For the text-containing cell, return its midpoint in [X, Y] coordinate format. 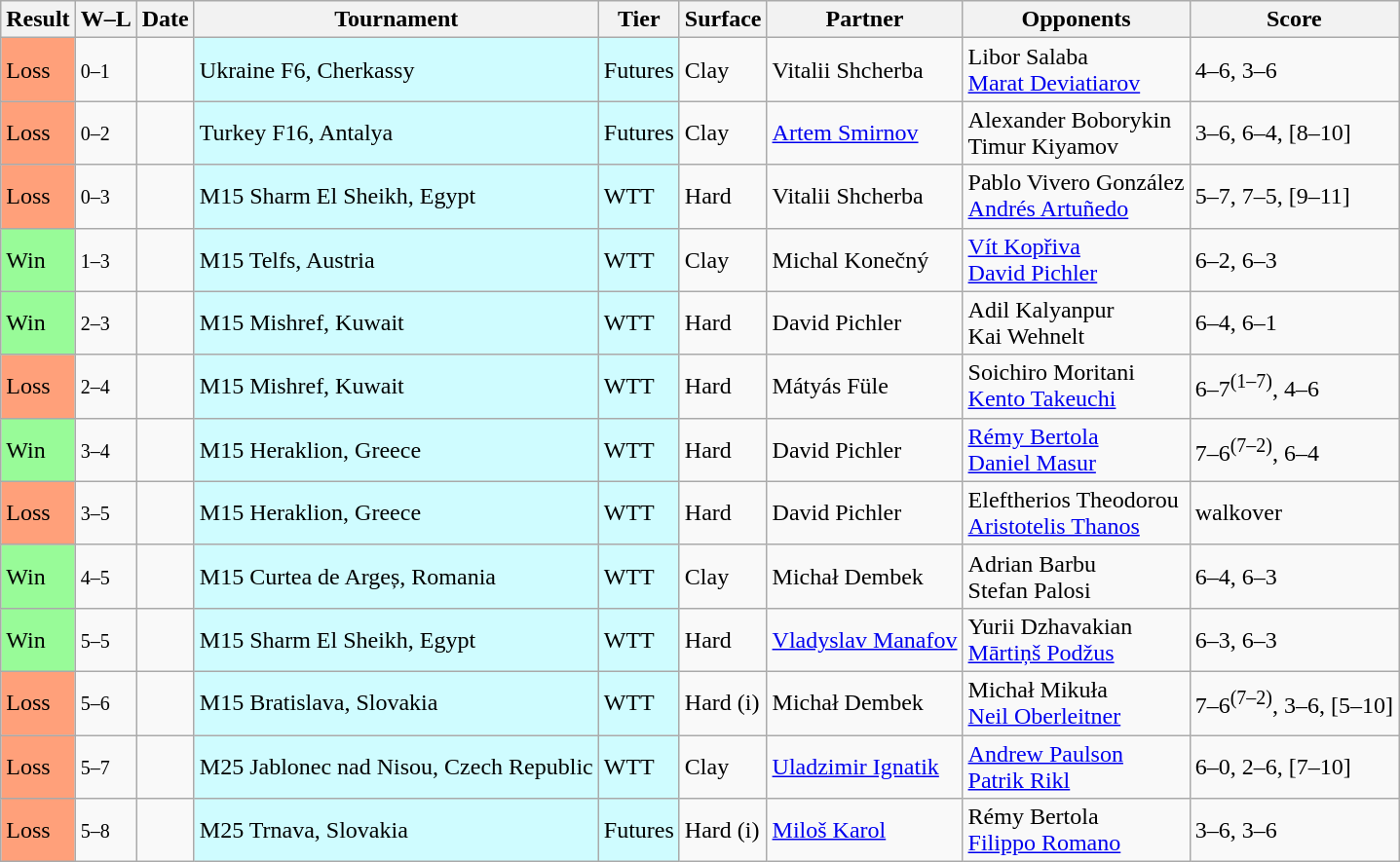
Yurii Dzhavakian Mārtiņš Podžus [1076, 639]
Result [38, 19]
5–8 [105, 830]
6–2, 6–3 [1294, 259]
Uladzimir Ignatik [865, 766]
Surface [723, 19]
1–3 [105, 259]
Turkey F16, Antalya [396, 132]
Tournament [396, 19]
4–6, 3–6 [1294, 70]
6–3, 6–3 [1294, 639]
Eleftherios Theodorou Aristotelis Thanos [1076, 512]
M15 Bratislava, Slovakia [396, 703]
4–5 [105, 577]
3–5 [105, 512]
0–3 [105, 197]
M25 Trnava, Slovakia [396, 830]
6–0, 2–6, [7–10] [1294, 766]
Opponents [1076, 19]
Alexander Boborykin Timur Kiyamov [1076, 132]
5–7 [105, 766]
Vladyslav Manafov [865, 639]
7–6(7–2), 6–4 [1294, 450]
Andrew Paulson Patrik Rikl [1076, 766]
Adrian Barbu Stefan Palosi [1076, 577]
2–4 [105, 386]
3–6, 6–4, [8–10] [1294, 132]
7–6(7–2), 3–6, [5–10] [1294, 703]
Libor Salaba Marat Deviatiarov [1076, 70]
5–6 [105, 703]
0–1 [105, 70]
Adil Kalyanpur Kai Wehnelt [1076, 323]
0–2 [105, 132]
walkover [1294, 512]
6–7(1–7), 4–6 [1294, 386]
Tier [639, 19]
Vít Kopřiva David Pichler [1076, 259]
3–6, 3–6 [1294, 830]
Michal Konečný [865, 259]
2–3 [105, 323]
Date [166, 19]
M25 Jablonec nad Nisou, Czech Republic [396, 766]
Rémy Bertola Daniel Masur [1076, 450]
Score [1294, 19]
Rémy Bertola Filippo Romano [1076, 830]
6–4, 6–3 [1294, 577]
Mátyás Füle [865, 386]
Michał Mikuła Neil Oberleitner [1076, 703]
5–7, 7–5, [9–11] [1294, 197]
6–4, 6–1 [1294, 323]
Artem Smirnov [865, 132]
Miloš Karol [865, 830]
W–L [105, 19]
M15 Curtea de Argeș, Romania [396, 577]
M15 Telfs, Austria [396, 259]
Soichiro Moritani Kento Takeuchi [1076, 386]
5–5 [105, 639]
Ukraine F6, Cherkassy [396, 70]
Partner [865, 19]
3–4 [105, 450]
Pablo Vivero González Andrés Artuñedo [1076, 197]
